Determine the [X, Y] coordinate at the center of the cell enclosing the given text.  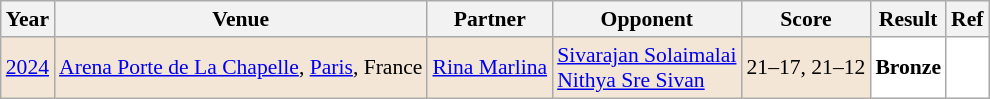
2024 [28, 68]
Score [806, 19]
Partner [490, 19]
Year [28, 19]
Opponent [646, 19]
Sivarajan Solaimalai Nithya Sre Sivan [646, 68]
Venue [240, 19]
Ref [967, 19]
Result [908, 19]
21–17, 21–12 [806, 68]
Bronze [908, 68]
Arena Porte de La Chapelle, Paris, France [240, 68]
Rina Marlina [490, 68]
